From the cell containing the given text, extract its center point as (X, Y) coordinate. 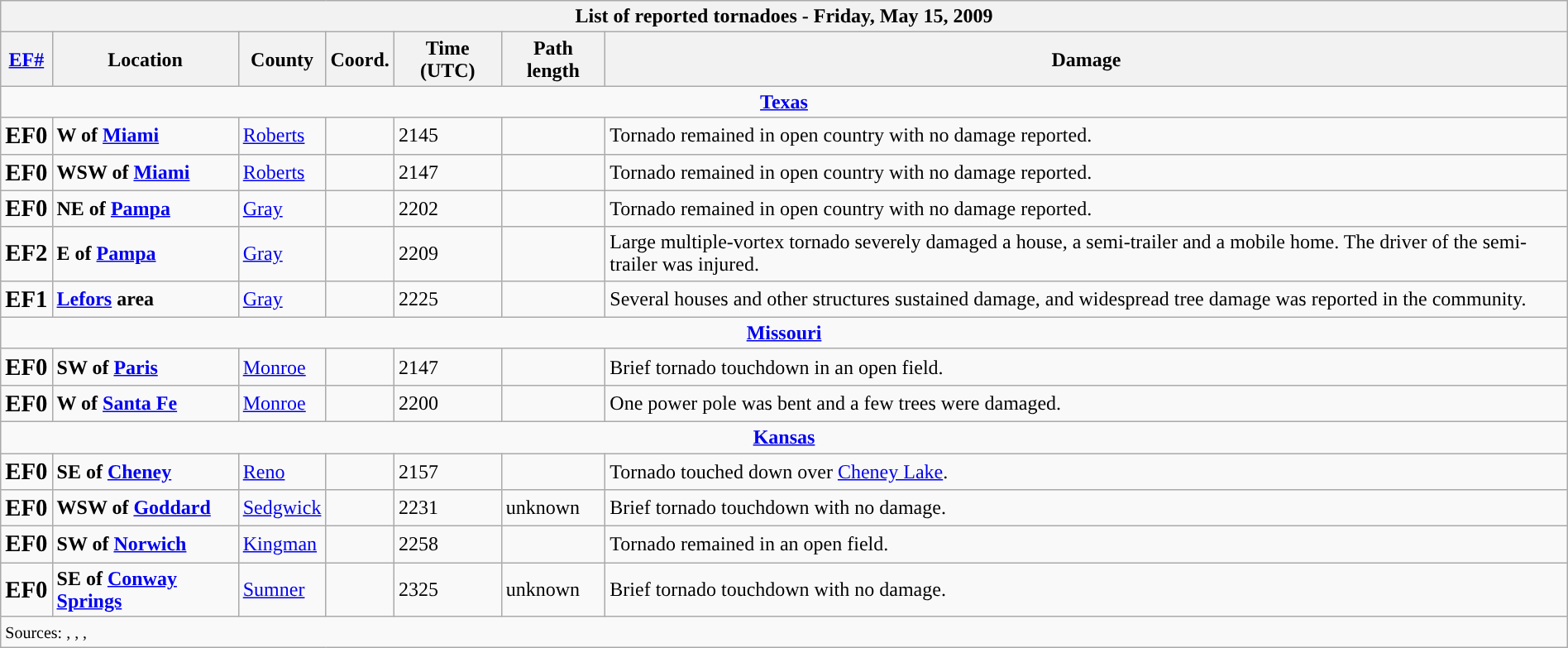
Missouri (784, 333)
2225 (447, 299)
2325 (447, 589)
Tornado remained in an open field. (1087, 545)
One power pole was bent and a few trees were damaged. (1087, 403)
2145 (447, 136)
List of reported tornadoes - Friday, May 15, 2009 (784, 17)
W of Santa Fe (146, 403)
Damage (1087, 60)
WSW of Goddard (146, 508)
Kingman (282, 545)
SW of Norwich (146, 545)
2200 (447, 403)
2202 (447, 209)
2231 (447, 508)
Texas (784, 102)
EF2 (26, 253)
SE of Cheney (146, 472)
2258 (447, 545)
Large multiple-vortex tornado severely damaged a house, a semi-trailer and a mobile home. The driver of the semi-trailer was injured. (1087, 253)
Sources: , , , (784, 632)
Location (146, 60)
E of Pampa (146, 253)
EF1 (26, 299)
2157 (447, 472)
SW of Paris (146, 367)
County (282, 60)
Several houses and other structures sustained damage, and widespread tree damage was reported in the community. (1087, 299)
Path length (553, 60)
Sumner (282, 589)
Brief tornado touchdown in an open field. (1087, 367)
Sedgwick (282, 508)
Lefors area (146, 299)
W of Miami (146, 136)
Tornado touched down over Cheney Lake. (1087, 472)
Reno (282, 472)
Kansas (784, 437)
WSW of Miami (146, 172)
2209 (447, 253)
Coord. (360, 60)
Time (UTC) (447, 60)
SE of Conway Springs (146, 589)
NE of Pampa (146, 209)
EF# (26, 60)
